Identify which cell holds the provided text, then report its [X, Y] central coordinate. 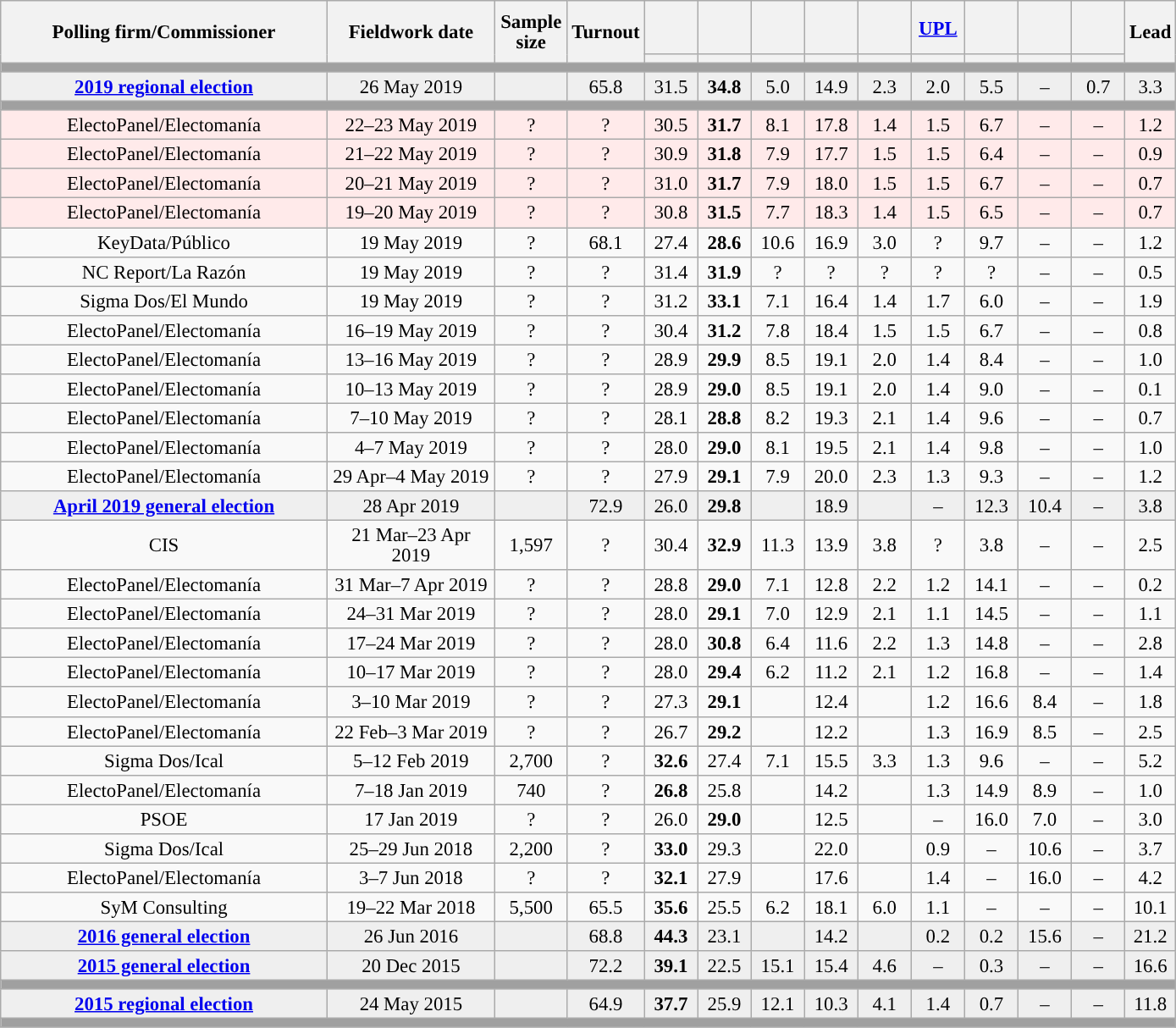
34.8 [725, 86]
12.3 [991, 506]
24 May 2015 [411, 1004]
Fieldwork date [411, 32]
26.8 [671, 789]
Sample size [531, 32]
5–12 Feb 2019 [411, 760]
44.3 [671, 937]
4.1 [884, 1004]
10.1 [1151, 908]
26.7 [671, 732]
19–20 May 2019 [411, 213]
PSOE [164, 820]
13.9 [831, 545]
12.9 [831, 615]
1.9 [1151, 301]
32.6 [671, 760]
16.4 [831, 301]
39.1 [671, 965]
5.2 [1151, 760]
29 Apr–4 May 2019 [411, 476]
25.5 [725, 908]
4.6 [884, 965]
12.8 [831, 584]
21.2 [1151, 937]
11.2 [831, 672]
12.4 [831, 703]
5,500 [531, 908]
25.9 [725, 1004]
17 Jan 2019 [411, 820]
22–23 May 2019 [411, 125]
29.2 [725, 732]
10.3 [831, 1004]
1,597 [531, 545]
29.4 [725, 672]
32.9 [725, 545]
9.7 [991, 242]
10–17 Mar 2019 [411, 672]
28.6 [725, 242]
28.1 [671, 418]
18.3 [831, 213]
16.8 [991, 672]
19.3 [831, 418]
7.7 [777, 213]
22.5 [725, 965]
68.8 [606, 937]
33.1 [725, 301]
18.1 [831, 908]
NC Report/La Razón [164, 271]
KeyData/Público [164, 242]
15.4 [831, 965]
20.0 [831, 476]
13–16 May 2019 [411, 359]
29.3 [725, 848]
25.8 [725, 789]
12.1 [777, 1004]
2.8 [1151, 644]
15.1 [777, 965]
2,200 [531, 848]
11.3 [777, 545]
29.9 [725, 359]
21–22 May 2019 [411, 154]
11.8 [1151, 1004]
2016 general election [164, 937]
Turnout [606, 32]
14.1 [991, 584]
72.2 [606, 965]
Polling firm/Commissioner [164, 32]
8.9 [1045, 789]
31.0 [671, 185]
14.5 [991, 615]
29.8 [725, 506]
6.5 [991, 213]
20 Dec 2015 [411, 965]
15.6 [1045, 937]
20–21 May 2019 [411, 185]
12.2 [831, 732]
17.7 [831, 154]
9.0 [991, 390]
2015 general election [164, 965]
24–31 Mar 2019 [411, 615]
7–10 May 2019 [411, 418]
65.8 [606, 86]
28 Apr 2019 [411, 506]
1.8 [1151, 703]
23.1 [725, 937]
7.8 [777, 330]
5.0 [777, 86]
65.5 [606, 908]
32.1 [671, 877]
10–13 May 2019 [411, 390]
64.9 [606, 1004]
3–10 Mar 2019 [411, 703]
CIS [164, 545]
0.5 [1151, 271]
16–19 May 2019 [411, 330]
18.4 [831, 330]
15.5 [831, 760]
740 [531, 789]
Lead [1151, 32]
UPL [938, 27]
1.7 [938, 301]
3.7 [1151, 848]
27.3 [671, 703]
17.6 [831, 877]
7–18 Jan 2019 [411, 789]
26 May 2019 [411, 86]
2019 regional election [164, 86]
68.1 [606, 242]
4–7 May 2019 [411, 447]
19–22 Mar 2018 [411, 908]
9.8 [991, 447]
33.0 [671, 848]
14.8 [991, 644]
30.5 [671, 125]
0.1 [1151, 390]
9.3 [991, 476]
22.0 [831, 848]
22 Feb–3 Mar 2019 [411, 732]
4.2 [1151, 877]
0.3 [991, 965]
35.6 [671, 908]
11.6 [831, 644]
18.0 [831, 185]
SyM Consulting [164, 908]
April 2019 general election [164, 506]
25–29 Jun 2018 [411, 848]
Sigma Dos/El Mundo [164, 301]
72.9 [606, 506]
5.5 [991, 86]
31.8 [725, 154]
3–7 Jun 2018 [411, 877]
31 Mar–7 Apr 2019 [411, 584]
26 Jun 2016 [411, 937]
0.8 [1151, 330]
8.2 [777, 418]
12.5 [831, 820]
19.5 [831, 447]
31.4 [671, 271]
18.9 [831, 506]
2015 regional election [164, 1004]
31.9 [725, 271]
17–24 Mar 2019 [411, 644]
17.8 [831, 125]
30.9 [671, 154]
10.4 [1045, 506]
2,700 [531, 760]
21 Mar–23 Apr 2019 [411, 545]
37.7 [671, 1004]
